Output the [X, Y] coordinate of the center of the cell containing the given text.  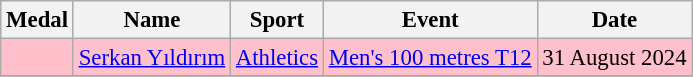
Medal [38, 20]
Date [614, 20]
31 August 2024 [614, 58]
Event [430, 20]
Men's 100 metres T12 [430, 58]
Serkan Yıldırım [152, 58]
Sport [278, 20]
Athletics [278, 58]
Name [152, 20]
